Find where the given text appears and provide that cell's center as (x, y) coordinate. 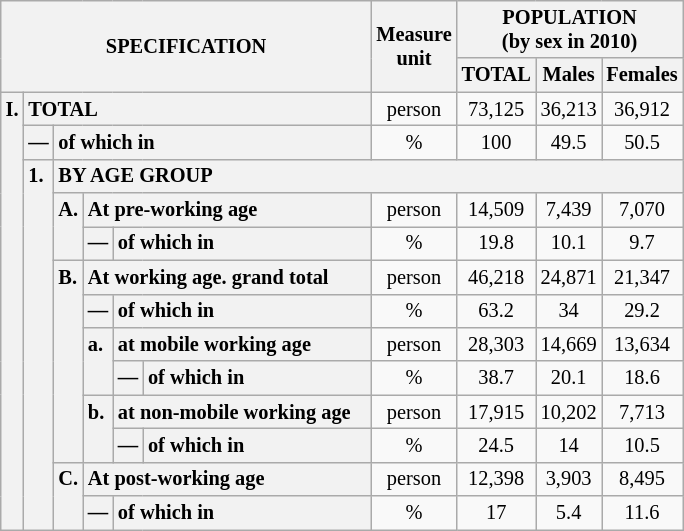
34 (569, 311)
At working age. grand total (227, 277)
10,202 (569, 412)
17,915 (496, 412)
b. (98, 428)
at non-mobile working age (242, 412)
at mobile working age (242, 344)
Females (642, 75)
5.4 (569, 513)
20.1 (569, 378)
BY AGE GROUP (368, 176)
24,871 (569, 277)
7,713 (642, 412)
9.7 (642, 243)
46,218 (496, 277)
18.6 (642, 378)
1. (38, 344)
49.5 (569, 142)
36,912 (642, 109)
14,509 (496, 210)
SPECIFICATION (186, 46)
7,070 (642, 210)
21,347 (642, 277)
a. (98, 360)
10.5 (642, 445)
28,303 (496, 344)
36,213 (569, 109)
POPULATION (by sex in 2010) (570, 29)
12,398 (496, 479)
73,125 (496, 109)
A. (68, 226)
10.1 (569, 243)
7,439 (569, 210)
63.2 (496, 311)
Males (569, 75)
19.8 (496, 243)
24.5 (496, 445)
C. (68, 496)
3,903 (569, 479)
14,669 (569, 344)
11.6 (642, 513)
I. (12, 311)
29.2 (642, 311)
17 (496, 513)
At post-working age (227, 479)
At pre-working age (227, 210)
Measure unit (414, 46)
50.5 (642, 142)
13,634 (642, 344)
14 (569, 445)
38.7 (496, 378)
B. (68, 361)
100 (496, 142)
8,495 (642, 479)
